Identify which cell holds the provided text, then report its [X, Y] central coordinate. 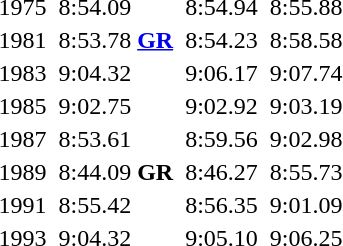
9:06.17 [222, 73]
8:54.23 [222, 40]
8:44.09 GR [116, 172]
8:56.35 [222, 205]
9:02.92 [222, 106]
8:55.42 [116, 205]
8:59.56 [222, 139]
8:46.27 [222, 172]
8:53.78 GR [116, 40]
9:04.32 [116, 73]
9:02.75 [116, 106]
8:53.61 [116, 139]
